From the cell containing the given text, extract its center point as [X, Y] coordinate. 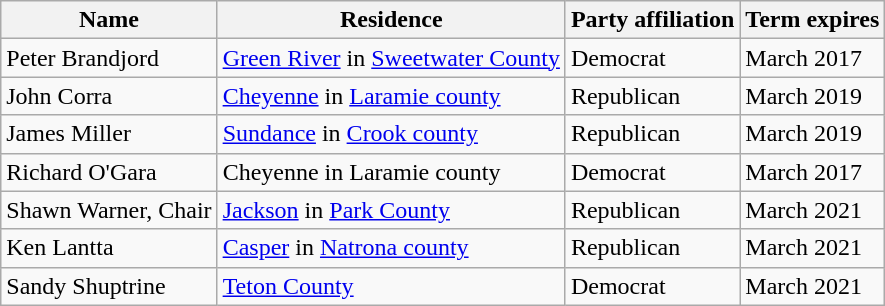
Richard O'Gara [109, 172]
Casper in Natrona county [391, 248]
Name [109, 20]
Teton County [391, 286]
Jackson in Park County [391, 210]
Green River in Sweetwater County [391, 58]
Peter Brandjord [109, 58]
Term expires [812, 20]
Residence [391, 20]
Party affiliation [652, 20]
Sandy Shuptrine [109, 286]
Ken Lantta [109, 248]
Sundance in Crook county [391, 134]
Shawn Warner, Chair [109, 210]
James Miller [109, 134]
John Corra [109, 96]
